Identify which cell holds the provided text, then report its (x, y) central coordinate. 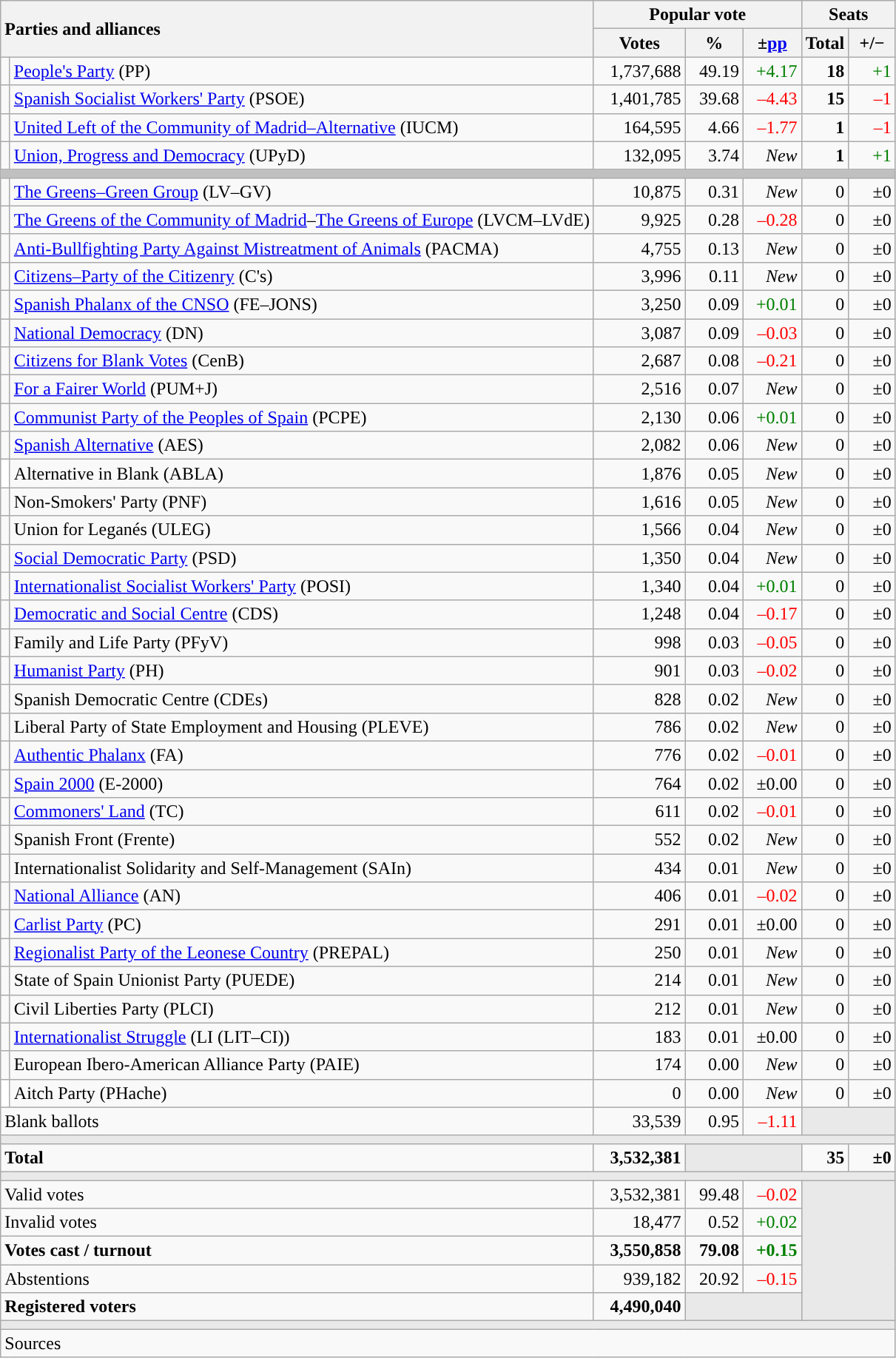
Communist Party of the Peoples of Spain (PCPE) (302, 417)
0.28 (715, 220)
183 (639, 1037)
79.08 (715, 1251)
0.31 (715, 192)
1,876 (639, 474)
132,095 (639, 155)
Internationalist Struggle (LI (LIT–CI)) (302, 1037)
1,340 (639, 586)
The Greens of the Community of Madrid–The Greens of Europe (LVCM–LVdE) (302, 220)
786 (639, 727)
Family and Life Party (PFyV) (302, 642)
–0.17 (772, 614)
Blank ballots (297, 1121)
Spanish Democratic Centre (CDEs) (302, 699)
% (715, 43)
Liberal Party of State Employment and Housing (PLEVE) (302, 727)
3,550,858 (639, 1251)
±pp (772, 43)
United Left of the Community of Madrid–Alternative (IUCM) (302, 127)
939,182 (639, 1279)
39.68 (715, 99)
–0.28 (772, 220)
10,875 (639, 192)
99.48 (715, 1194)
1,566 (639, 530)
Popular vote (697, 15)
Civil Liberties Party (PLCI) (302, 1009)
3.74 (715, 155)
Citizens for Blank Votes (CenB) (302, 361)
Carlist Party (PC) (302, 924)
164,595 (639, 127)
National Alliance (AN) (302, 896)
Democratic and Social Centre (CDS) (302, 614)
0.11 (715, 276)
Aitch Party (PHache) (302, 1093)
3,996 (639, 276)
15 (825, 99)
9,925 (639, 220)
Spanish Alternative (AES) (302, 446)
552 (639, 840)
+4.17 (772, 71)
–1.77 (772, 127)
Spain 2000 (E-2000) (302, 784)
2,516 (639, 389)
Union, Progress and Democracy (UPyD) (302, 155)
Spanish Front (Frente) (302, 840)
406 (639, 896)
Commoners' Land (TC) (302, 812)
20.92 (715, 1279)
2,687 (639, 361)
Spanish Phalanx of the CNSO (FE–JONS) (302, 304)
4.66 (715, 127)
Spanish Socialist Workers' Party (PSOE) (302, 99)
18,477 (639, 1223)
Anti-Bullfighting Party Against Mistreatment of Animals (PACMA) (302, 248)
3,250 (639, 304)
–0.03 (772, 332)
Registered voters (297, 1307)
–0.21 (772, 361)
250 (639, 952)
Internationalist Solidarity and Self-Management (SAIn) (302, 868)
+/− (872, 43)
Invalid votes (297, 1223)
Internationalist Socialist Workers' Party (POSI) (302, 586)
4,490,040 (639, 1307)
2,130 (639, 417)
People's Party (PP) (302, 71)
49.19 (715, 71)
611 (639, 812)
212 (639, 1009)
1,248 (639, 614)
1,401,785 (639, 99)
1,616 (639, 502)
764 (639, 784)
The Greens–Green Group (LV–GV) (302, 192)
Regionalist Party of the Leonese Country (PREPAL) (302, 952)
291 (639, 924)
0.13 (715, 248)
1,737,688 (639, 71)
998 (639, 642)
State of Spain Unionist Party (PUEDE) (302, 981)
Union for Leganés (ULEG) (302, 530)
Votes cast / turnout (297, 1251)
0.08 (715, 361)
–4.43 (772, 99)
434 (639, 868)
214 (639, 981)
Valid votes (297, 1194)
33,539 (639, 1121)
Alternative in Blank (ABLA) (302, 474)
National Democracy (DN) (302, 332)
Abstentions (297, 1279)
901 (639, 670)
+0.02 (772, 1223)
2,082 (639, 446)
–0.15 (772, 1279)
3,087 (639, 332)
Seats (848, 15)
Non-Smokers' Party (PNF) (302, 502)
For a Fairer World (PUM+J) (302, 389)
1,350 (639, 558)
–1.11 (772, 1121)
35 (825, 1157)
18 (825, 71)
828 (639, 699)
Votes (639, 43)
0.95 (715, 1121)
174 (639, 1065)
Citizens–Party of the Citizenry (C's) (302, 276)
+0.15 (772, 1251)
Sources (448, 1343)
–0.05 (772, 642)
0.07 (715, 389)
European Ibero-American Alliance Party (PAIE) (302, 1065)
0.52 (715, 1223)
Parties and alliances (297, 29)
Humanist Party (PH) (302, 670)
776 (639, 755)
Social Democratic Party (PSD) (302, 558)
Authentic Phalanx (FA) (302, 755)
4,755 (639, 248)
